Scan for the cell matching the given text and deliver its (x, y) coordinate at center. 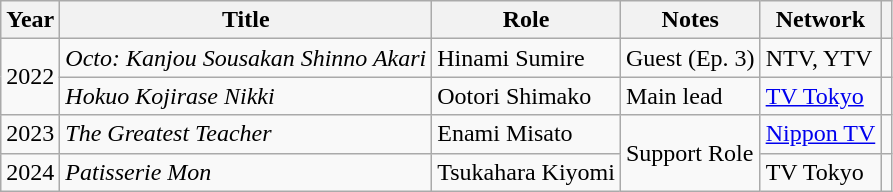
The Greatest Teacher (246, 134)
2024 (30, 172)
Support Role (690, 153)
2022 (30, 77)
2023 (30, 134)
Nippon TV (820, 134)
Main lead (690, 96)
Tsukahara Kiyomi (526, 172)
Octo: Kanjou Sousakan Shinno Akari (246, 58)
Enami Misato (526, 134)
Patisserie Mon (246, 172)
NTV, YTV (820, 58)
Ootori Shimako (526, 96)
Hokuo Kojirase Nikki (246, 96)
Title (246, 20)
Role (526, 20)
Year (30, 20)
Network (820, 20)
Notes (690, 20)
Guest (Ep. 3) (690, 58)
Hinami Sumire (526, 58)
